Provide the (x, y) coordinate of the cell's center where the given text is located.  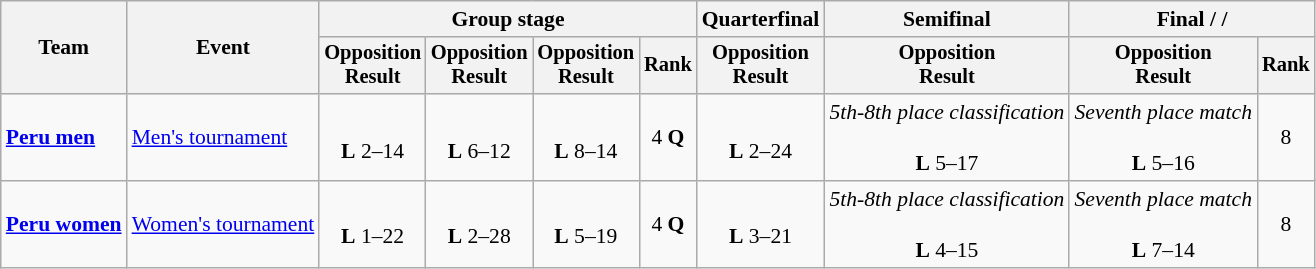
5th-8th place classificationL 5–17 (946, 138)
Event (224, 48)
Semifinal (946, 19)
L 6–12 (480, 138)
L 5–19 (586, 224)
Final / / (1192, 19)
Group stage (508, 19)
Peru men (64, 138)
Seventh place matchL 7–14 (1163, 224)
Women's tournament (224, 224)
L 8–14 (586, 138)
L 1–22 (372, 224)
Quarterfinal (761, 19)
5th-8th place classificationL 4–15 (946, 224)
Team (64, 48)
Peru women (64, 224)
L 2–24 (761, 138)
L 3–21 (761, 224)
Seventh place matchL 5–16 (1163, 138)
L 2–14 (372, 138)
L 2–28 (480, 224)
Men's tournament (224, 138)
